Detect which cell encompasses the target text, then output its [X, Y] center coordinate. 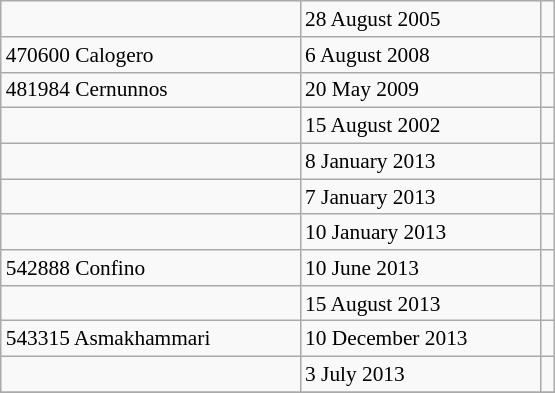
6 August 2008 [420, 55]
10 January 2013 [420, 232]
543315 Asmakhammari [150, 339]
7 January 2013 [420, 197]
10 June 2013 [420, 268]
15 August 2013 [420, 303]
8 January 2013 [420, 161]
481984 Cernunnos [150, 90]
470600 Calogero [150, 55]
15 August 2002 [420, 126]
10 December 2013 [420, 339]
542888 Confino [150, 268]
28 August 2005 [420, 19]
20 May 2009 [420, 90]
3 July 2013 [420, 374]
